Return (x, y) of the center of cell containing provided text 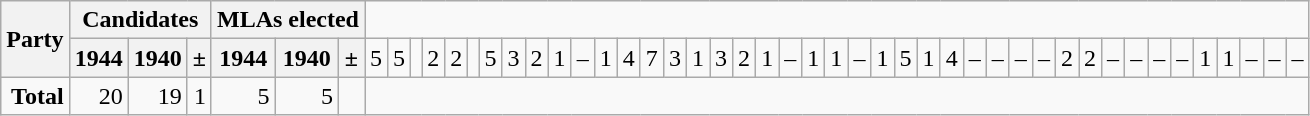
19 (158, 96)
Candidates (140, 20)
Party (35, 39)
MLAs elected (288, 20)
20 (98, 96)
Total (35, 96)
7 (652, 58)
